Search for the cell housing the specified text and yield its [X, Y] center coordinate. 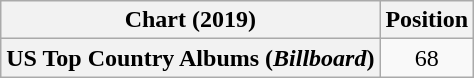
Position [427, 20]
68 [427, 58]
Chart (2019) [190, 20]
US Top Country Albums (Billboard) [190, 58]
